From the cell containing the given text, extract its center point as [x, y] coordinate. 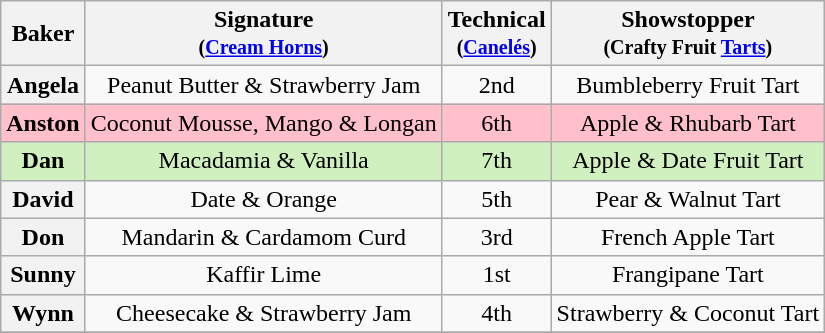
David [43, 199]
2nd [496, 85]
Sunny [43, 275]
3rd [496, 237]
5th [496, 199]
Angela [43, 85]
Anston [43, 123]
Cheesecake & Strawberry Jam [264, 313]
French Apple Tart [688, 237]
Baker [43, 34]
4th [496, 313]
Peanut Butter & Strawberry Jam [264, 85]
6th [496, 123]
Coconut Mousse, Mango & Longan [264, 123]
1st [496, 275]
Apple & Date Fruit Tart [688, 161]
Wynn [43, 313]
Strawberry & Coconut Tart [688, 313]
Frangipane Tart [688, 275]
Showstopper(Crafty Fruit Tarts) [688, 34]
Don [43, 237]
Bumbleberry Fruit Tart [688, 85]
Dan [43, 161]
Mandarin & Cardamom Curd [264, 237]
Pear & Walnut Tart [688, 199]
Apple & Rhubarb Tart [688, 123]
Kaffir Lime [264, 275]
Macadamia & Vanilla [264, 161]
7th [496, 161]
Signature(Cream Horns) [264, 34]
Technical(Canelés) [496, 34]
Date & Orange [264, 199]
